Search for the cell housing the specified text and yield its (x, y) center coordinate. 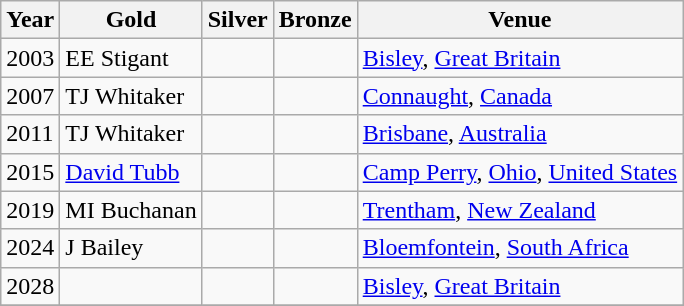
2024 (30, 248)
Brisbane, Australia (520, 134)
Year (30, 20)
Silver (238, 20)
2015 (30, 172)
2011 (30, 134)
Gold (131, 20)
MI Buchanan (131, 210)
2028 (30, 286)
Connaught, Canada (520, 96)
Venue (520, 20)
David Tubb (131, 172)
2007 (30, 96)
2003 (30, 58)
2019 (30, 210)
Trentham, New Zealand (520, 210)
Bronze (315, 20)
J Bailey (131, 248)
Bloemfontein, South Africa (520, 248)
Camp Perry, Ohio, United States (520, 172)
EE Stigant (131, 58)
